Provide the (x, y) coordinate of the cell's center where the given text is located.  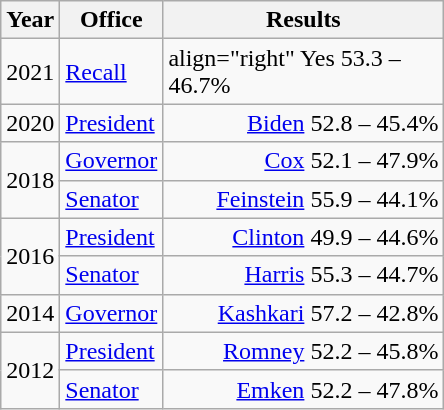
Cox 52.1 – 47.9% (304, 161)
Office (112, 20)
2016 (30, 256)
Clinton 49.9 – 44.6% (304, 237)
Biden 52.8 – 45.4% (304, 123)
Romney 52.2 – 45.8% (304, 351)
Emken 52.2 – 47.8% (304, 389)
Harris 55.3 – 44.7% (304, 275)
Recall (112, 72)
2018 (30, 180)
2014 (30, 313)
Kashkari 57.2 – 42.8% (304, 313)
2021 (30, 72)
Year (30, 20)
Results (304, 20)
2020 (30, 123)
align="right" Yes 53.3 – 46.7% (304, 72)
Feinstein 55.9 – 44.1% (304, 199)
2012 (30, 370)
